Extract the (X, Y) coordinate from the center of the cell holding the provided text.  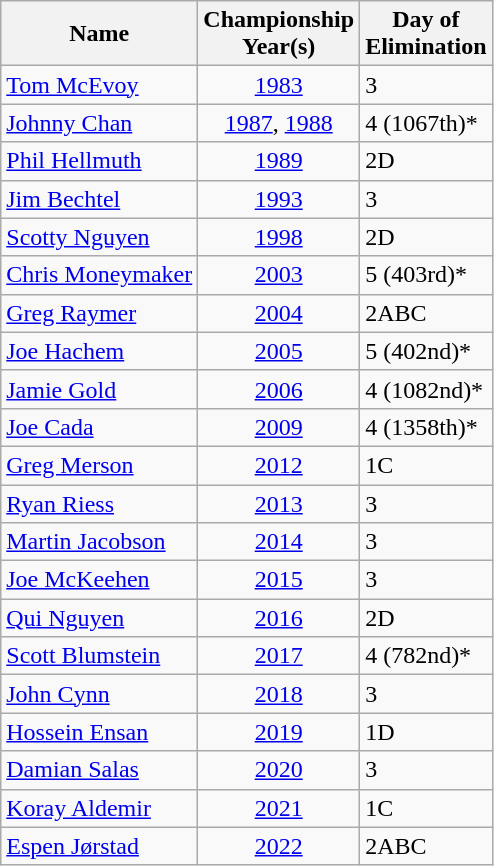
Name (100, 34)
Jim Bechtel (100, 199)
John Cynn (100, 694)
2018 (279, 694)
2012 (279, 465)
2019 (279, 732)
ChampionshipYear(s) (279, 34)
2020 (279, 770)
2003 (279, 275)
Joe Hachem (100, 351)
4 (782nd)* (426, 656)
Martin Jacobson (100, 542)
2015 (279, 580)
2014 (279, 542)
Phil Hellmuth (100, 161)
1998 (279, 237)
2017 (279, 656)
2006 (279, 389)
Jamie Gold (100, 389)
2016 (279, 618)
2004 (279, 313)
Ryan Riess (100, 503)
Qui Nguyen (100, 618)
Chris Moneymaker (100, 275)
Hossein Ensan (100, 732)
2005 (279, 351)
1993 (279, 199)
1989 (279, 161)
1D (426, 732)
Joe Cada (100, 427)
2009 (279, 427)
Scott Blumstein (100, 656)
Joe McKeehen (100, 580)
2013 (279, 503)
1987, 1988 (279, 123)
4 (1082nd)* (426, 389)
Scotty Nguyen (100, 237)
1983 (279, 85)
5 (403rd)* (426, 275)
Greg Raymer (100, 313)
2022 (279, 846)
Espen Jørstad (100, 846)
2021 (279, 808)
Greg Merson (100, 465)
Damian Salas (100, 770)
Johnny Chan (100, 123)
5 (402nd)* (426, 351)
4 (1358th)* (426, 427)
Tom McEvoy (100, 85)
4 (1067th)* (426, 123)
Day ofElimination (426, 34)
Koray Aldemir (100, 808)
